Find where the given text appears and provide that cell's center as [x, y] coordinate. 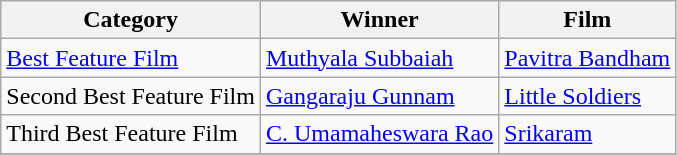
Gangaraju Gunnam [379, 96]
Second Best Feature Film [131, 96]
Winner [379, 20]
C. Umamaheswara Rao [379, 134]
Srikaram [588, 134]
Pavitra Bandham [588, 58]
Film [588, 20]
Category [131, 20]
Third Best Feature Film [131, 134]
Best Feature Film [131, 58]
Muthyala Subbaiah [379, 58]
Little Soldiers [588, 96]
